Return the (x, y) coordinate for the center point of the cell that contains the specified text.  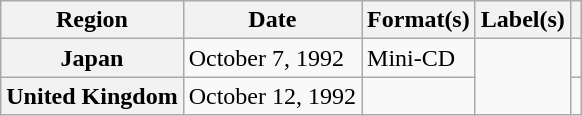
United Kingdom (92, 96)
October 7, 1992 (272, 58)
Mini-CD (419, 58)
Date (272, 20)
Label(s) (522, 20)
Region (92, 20)
Format(s) (419, 20)
Japan (92, 58)
October 12, 1992 (272, 96)
